Return [x, y] of the center of cell containing provided text 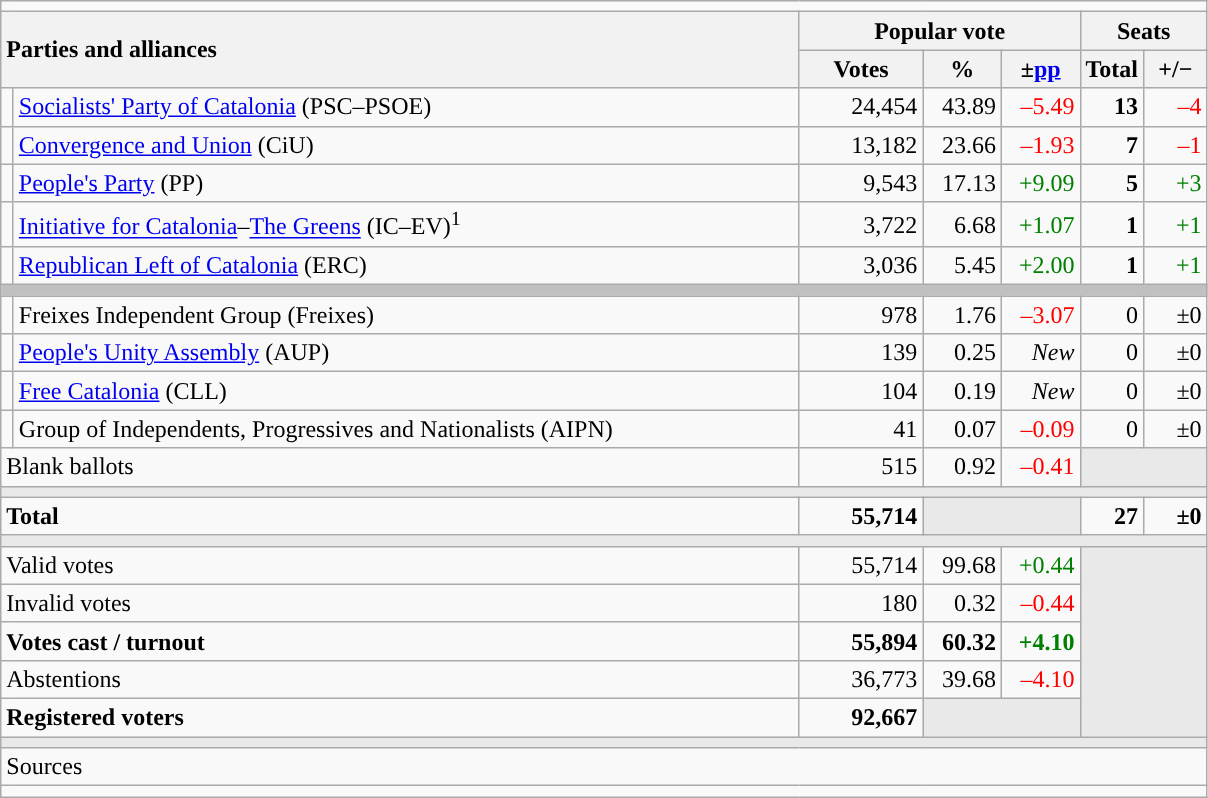
Votes cast / turnout [400, 641]
139 [861, 353]
41 [861, 429]
978 [861, 315]
% [962, 69]
–0.09 [1040, 429]
36,773 [861, 679]
99.68 [962, 565]
6.68 [962, 224]
13,182 [861, 145]
180 [861, 603]
3,036 [861, 266]
0.92 [962, 467]
Convergence and Union (CiU) [406, 145]
+0.44 [1040, 565]
+2.00 [1040, 266]
Blank ballots [400, 467]
+1.07 [1040, 224]
–5.49 [1040, 107]
Parties and alliances [400, 50]
–1.93 [1040, 145]
104 [861, 391]
Popular vote [940, 31]
–4 [1176, 107]
43.89 [962, 107]
0.32 [962, 603]
Initiative for Catalonia–The Greens (IC–EV)1 [406, 224]
+4.10 [1040, 641]
17.13 [962, 183]
Group of Independents, Progressives and Nationalists (AIPN) [406, 429]
55,894 [861, 641]
24,454 [861, 107]
–4.10 [1040, 679]
Registered voters [400, 718]
7 [1112, 145]
3,722 [861, 224]
Votes [861, 69]
1.76 [962, 315]
Valid votes [400, 565]
+9.09 [1040, 183]
±pp [1040, 69]
13 [1112, 107]
People's Unity Assembly (AUP) [406, 353]
+/− [1176, 69]
Freixes Independent Group (Freixes) [406, 315]
–1 [1176, 145]
–0.41 [1040, 467]
Abstentions [400, 679]
Sources [604, 767]
27 [1112, 516]
92,667 [861, 718]
515 [861, 467]
+3 [1176, 183]
23.66 [962, 145]
5 [1112, 183]
0.07 [962, 429]
People's Party (PP) [406, 183]
39.68 [962, 679]
Invalid votes [400, 603]
–3.07 [1040, 315]
Free Catalonia (CLL) [406, 391]
9,543 [861, 183]
5.45 [962, 266]
–0.44 [1040, 603]
Republican Left of Catalonia (ERC) [406, 266]
0.19 [962, 391]
Socialists' Party of Catalonia (PSC–PSOE) [406, 107]
Seats [1144, 31]
0.25 [962, 353]
60.32 [962, 641]
